Capture the cell that displays the provided text and extract its (X, Y) central coordinate. 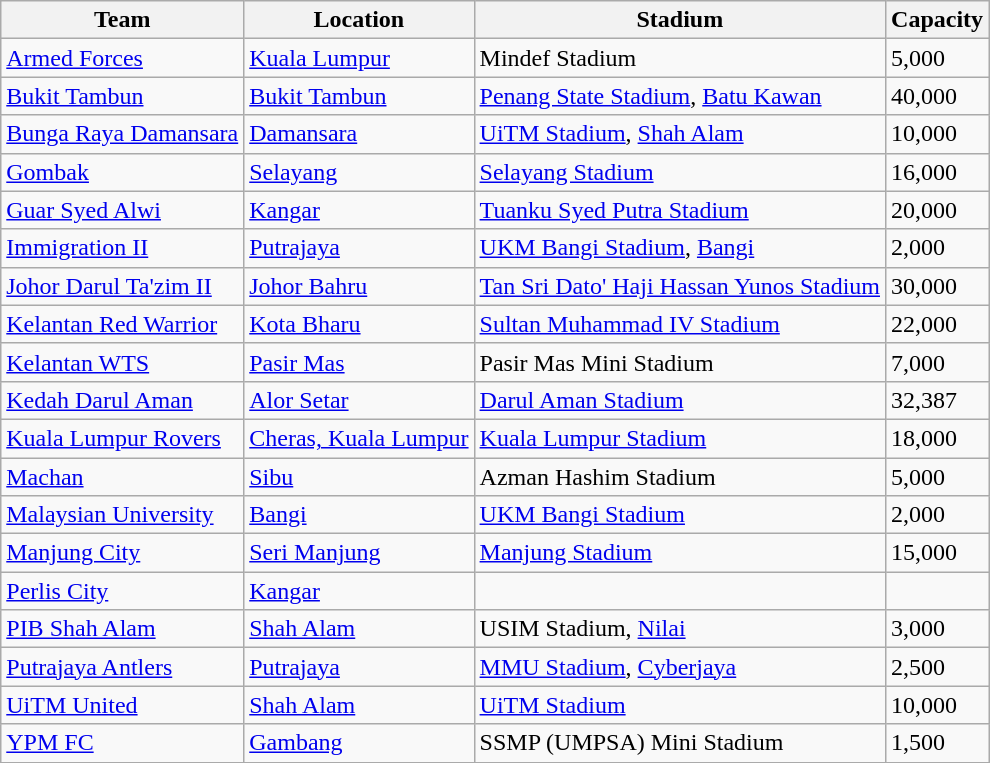
Stadium (680, 20)
Kedah Darul Aman (122, 400)
Azman Hashim Stadium (680, 477)
Armed Forces (122, 58)
Perlis City (122, 591)
Kuala Lumpur Rovers (122, 438)
Kuala Lumpur Stadium (680, 438)
UiTM United (122, 705)
Tuanku Syed Putra Stadium (680, 210)
MMU Stadium, Cyberjaya (680, 667)
Machan (122, 477)
Gambang (359, 743)
Alor Setar (359, 400)
Kuala Lumpur (359, 58)
YPM FC (122, 743)
Kelantan WTS (122, 362)
UKM Bangi Stadium, Bangi (680, 248)
Location (359, 20)
20,000 (938, 210)
Kota Bharu (359, 324)
1,500 (938, 743)
32,387 (938, 400)
Manjung City (122, 553)
Manjung Stadium (680, 553)
Pasir Mas (359, 362)
Putrajaya Antlers (122, 667)
22,000 (938, 324)
Cheras, Kuala Lumpur (359, 438)
Kelantan Red Warrior (122, 324)
Damansara (359, 134)
Sultan Muhammad IV Stadium (680, 324)
UKM Bangi Stadium (680, 515)
Guar Syed Alwi (122, 210)
Penang State Stadium, Batu Kawan (680, 96)
Darul Aman Stadium (680, 400)
Tan Sri Dato' Haji Hassan Yunos Stadium (680, 286)
Gombak (122, 172)
Pasir Mas Mini Stadium (680, 362)
16,000 (938, 172)
Selayang (359, 172)
3,000 (938, 629)
Selayang Stadium (680, 172)
USIM Stadium, Nilai (680, 629)
Capacity (938, 20)
7,000 (938, 362)
30,000 (938, 286)
PIB Shah Alam (122, 629)
Mindef Stadium (680, 58)
2,500 (938, 667)
15,000 (938, 553)
Johor Darul Ta'zim II (122, 286)
UiTM Stadium, Shah Alam (680, 134)
Immigration II (122, 248)
40,000 (938, 96)
Johor Bahru (359, 286)
Malaysian University (122, 515)
Team (122, 20)
SSMP (UMPSA) Mini Stadium (680, 743)
18,000 (938, 438)
Sibu (359, 477)
Bunga Raya Damansara (122, 134)
Bangi (359, 515)
Seri Manjung (359, 553)
UiTM Stadium (680, 705)
